From the cell containing the given text, extract its center point as [X, Y] coordinate. 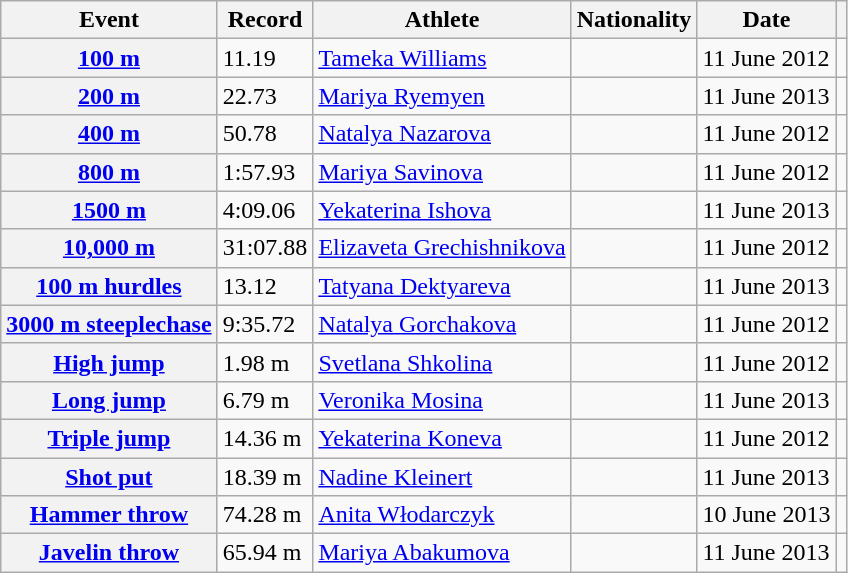
1.98 m [265, 362]
Tatyana Dektyareva [442, 286]
Mariya Abakumova [442, 553]
Tameka Williams [442, 58]
Anita Włodarczyk [442, 515]
74.28 m [265, 515]
Shot put [109, 477]
400 m [109, 134]
Mariya Savinova [442, 172]
100 m [109, 58]
1500 m [109, 210]
Javelin throw [109, 553]
Nationality [634, 20]
50.78 [265, 134]
800 m [109, 172]
10 June 2013 [766, 515]
Yekaterina Ishova [442, 210]
Yekaterina Koneva [442, 438]
1:57.93 [265, 172]
High jump [109, 362]
Natalya Gorchakova [442, 324]
Date [766, 20]
Athlete [442, 20]
13.12 [265, 286]
Natalya Nazarova [442, 134]
10,000 m [109, 248]
Mariya Ryemyen [442, 96]
Hammer throw [109, 515]
Veronika Mosina [442, 400]
Record [265, 20]
Elizaveta Grechishnikova [442, 248]
65.94 m [265, 553]
22.73 [265, 96]
Svetlana Shkolina [442, 362]
100 m hurdles [109, 286]
9:35.72 [265, 324]
3000 m steeplechase [109, 324]
31:07.88 [265, 248]
4:09.06 [265, 210]
14.36 m [265, 438]
Triple jump [109, 438]
Long jump [109, 400]
11.19 [265, 58]
18.39 m [265, 477]
Event [109, 20]
6.79 m [265, 400]
Nadine Kleinert [442, 477]
200 m [109, 96]
